Identify which cell holds the provided text, then report its (X, Y) central coordinate. 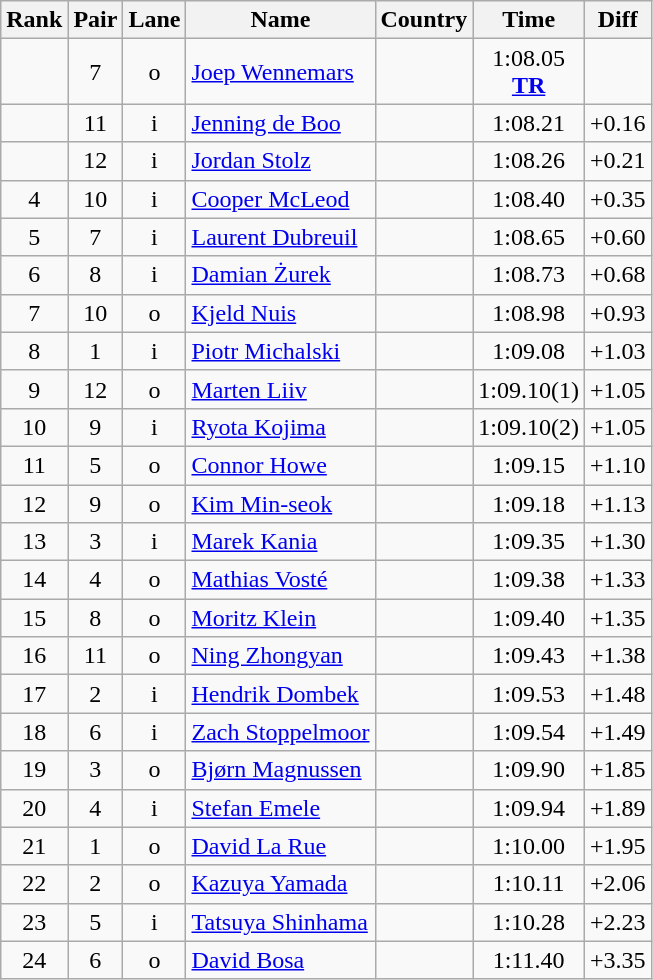
1:10.00 (529, 846)
+0.16 (618, 123)
19 (34, 770)
Marten Liiv (280, 389)
+3.35 (618, 960)
+1.03 (618, 351)
13 (34, 542)
Stefan Emele (280, 808)
1:09.08 (529, 351)
Mathias Vosté (280, 580)
Jordan Stolz (280, 161)
1:09.43 (529, 656)
Tatsuya Shinhama (280, 922)
David La Rue (280, 846)
+1.35 (618, 618)
15 (34, 618)
Hendrik Dombek (280, 694)
Damian Żurek (280, 275)
24 (34, 960)
1:09.53 (529, 694)
1:09.15 (529, 465)
Pair (96, 20)
1:09.40 (529, 618)
22 (34, 884)
1:08.05TR (529, 72)
1:09.94 (529, 808)
+1.89 (618, 808)
Ning Zhongyan (280, 656)
Kjeld Nuis (280, 313)
1:08.65 (529, 237)
18 (34, 732)
Laurent Dubreuil (280, 237)
Piotr Michalski (280, 351)
Lane (154, 20)
1:09.35 (529, 542)
1:11.40 (529, 960)
+2.06 (618, 884)
+1.95 (618, 846)
Bjørn Magnussen (280, 770)
1:09.10(2) (529, 427)
Joep Wennemars (280, 72)
Country (424, 20)
Moritz Klein (280, 618)
20 (34, 808)
+1.10 (618, 465)
+1.85 (618, 770)
Zach Stoppelmoor (280, 732)
1:10.28 (529, 922)
+0.93 (618, 313)
1:10.11 (529, 884)
1:09.54 (529, 732)
1:08.26 (529, 161)
Jenning de Boo (280, 123)
+1.13 (618, 503)
1:09.10(1) (529, 389)
Rank (34, 20)
+0.68 (618, 275)
1:08.98 (529, 313)
Cooper McLeod (280, 199)
+0.60 (618, 237)
21 (34, 846)
Name (280, 20)
1:08.21 (529, 123)
+1.38 (618, 656)
Time (529, 20)
+0.35 (618, 199)
1:09.18 (529, 503)
+0.21 (618, 161)
David Bosa (280, 960)
Connor Howe (280, 465)
Kim Min-seok (280, 503)
Diff (618, 20)
1:09.38 (529, 580)
+1.48 (618, 694)
+1.30 (618, 542)
+1.49 (618, 732)
1:09.90 (529, 770)
17 (34, 694)
+1.33 (618, 580)
Marek Kania (280, 542)
Ryota Kojima (280, 427)
14 (34, 580)
1:08.73 (529, 275)
Kazuya Yamada (280, 884)
16 (34, 656)
+2.23 (618, 922)
1:08.40 (529, 199)
23 (34, 922)
